Detect which cell encompasses the target text, then output its [X, Y] center coordinate. 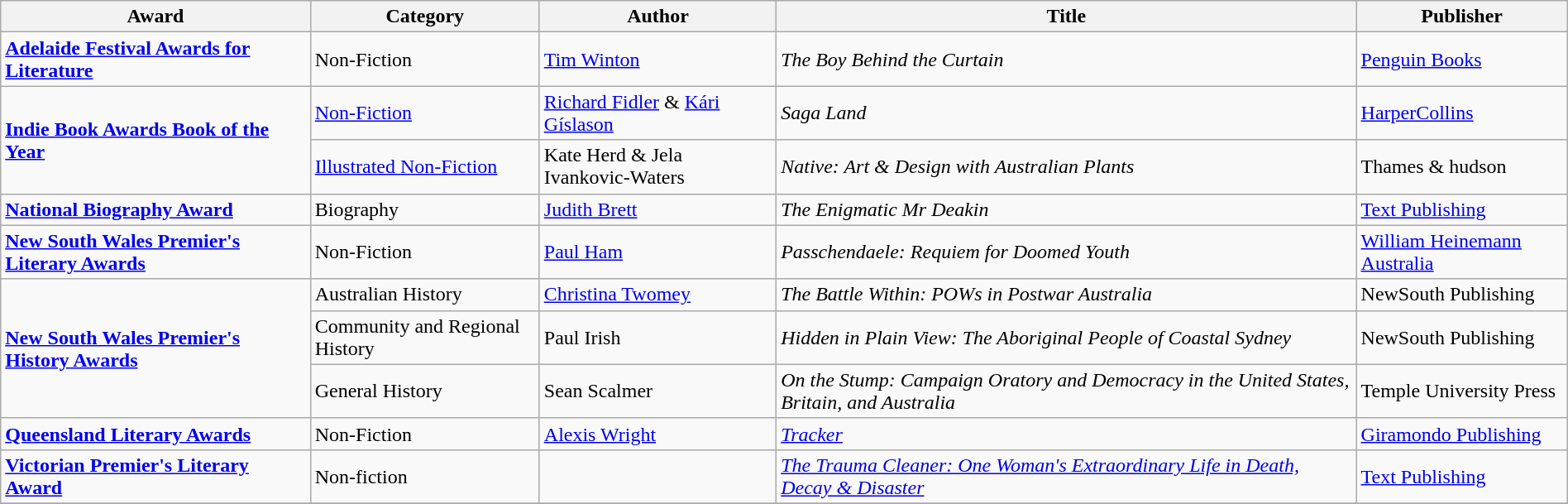
Non-fiction [425, 477]
Giramondo Publishing [1462, 434]
Paul Ham [657, 252]
National Biography Award [155, 209]
Queensland Literary Awards [155, 434]
Kate Herd & Jela Ivankovic-Waters [657, 167]
Passchendaele: Requiem for Doomed Youth [1067, 252]
William Heinemann Australia [1462, 252]
Hidden in Plain View: The Aboriginal People of Coastal Sydney [1067, 338]
On the Stump: Campaign Oratory and Democracy in the United States, Britain, and Australia [1067, 391]
Publisher [1462, 17]
Tracker [1067, 434]
Author [657, 17]
Category [425, 17]
Tim Winton [657, 60]
Illustrated Non-Fiction [425, 167]
Saga Land [1067, 113]
Native: Art & Design with Australian Plants [1067, 167]
The Boy Behind the Curtain [1067, 60]
General History [425, 391]
Penguin Books [1462, 60]
Paul Irish [657, 338]
HarperCollins [1462, 113]
New South Wales Premier's History Awards [155, 348]
Community and Regional History [425, 338]
Sean Scalmer [657, 391]
Richard Fidler & Kári Gíslason [657, 113]
Indie Book Awards Book of the Year [155, 140]
Victorian Premier's Literary Award [155, 477]
Title [1067, 17]
Award [155, 17]
Thames & hudson [1462, 167]
Judith Brett [657, 209]
The Battle Within: POWs in Postwar Australia [1067, 295]
Australian History [425, 295]
Alexis Wright [657, 434]
The Enigmatic Mr Deakin [1067, 209]
New South Wales Premier's Literary Awards [155, 252]
Biography [425, 209]
Temple University Press [1462, 391]
Christina Twomey [657, 295]
Adelaide Festival Awards for Literature [155, 60]
The Trauma Cleaner: One Woman's Extraordinary Life in Death, Decay & Disaster [1067, 477]
